Capture the cell that displays the provided text and extract its (X, Y) central coordinate. 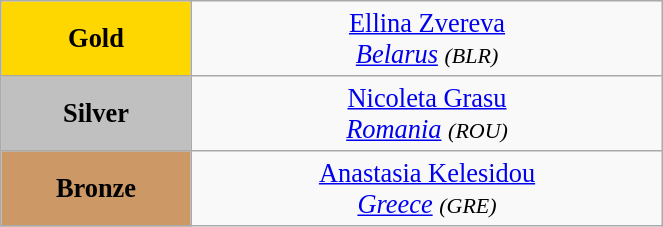
Anastasia KelesidouGreece (GRE) (427, 188)
Silver (96, 112)
Gold (96, 38)
Nicoleta GrasuRomania (ROU) (427, 112)
Bronze (96, 188)
Ellina ZverevaBelarus (BLR) (427, 38)
